Determine the [X, Y] coordinate at the center of the cell enclosing the given text.  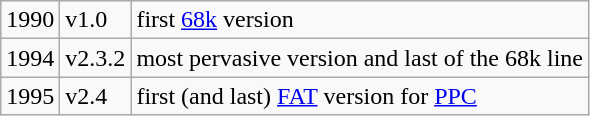
1995 [30, 96]
first 68k version [360, 20]
1990 [30, 20]
v2.3.2 [96, 58]
v2.4 [96, 96]
first (and last) FAT version for PPC [360, 96]
1994 [30, 58]
v1.0 [96, 20]
most pervasive version and last of the 68k line [360, 58]
